Find where the given text appears and provide that cell's center as [x, y] coordinate. 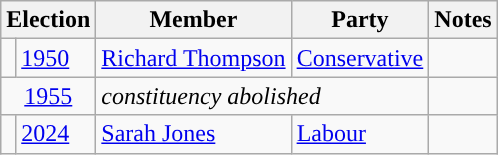
Party [360, 20]
Richard Thompson [194, 58]
Election [48, 20]
Conservative [360, 58]
constituency abolished [262, 96]
Sarah Jones [194, 134]
Notes [463, 20]
1950 [56, 58]
1955 [48, 96]
Labour [360, 134]
Member [194, 20]
2024 [56, 134]
